Identify which cell holds the provided text, then report its (x, y) central coordinate. 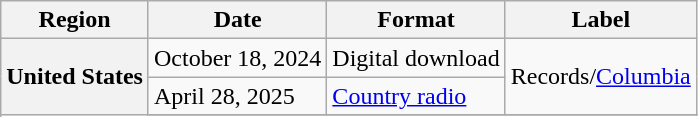
Label (600, 20)
April 28, 2025 (237, 96)
Format (416, 20)
October 18, 2024 (237, 58)
Date (237, 20)
Digital download (416, 58)
United States (75, 77)
Region (75, 20)
Records/Columbia (600, 77)
Country radio (416, 96)
